Determine the [x, y] coordinate at the center of the cell enclosing the given text.  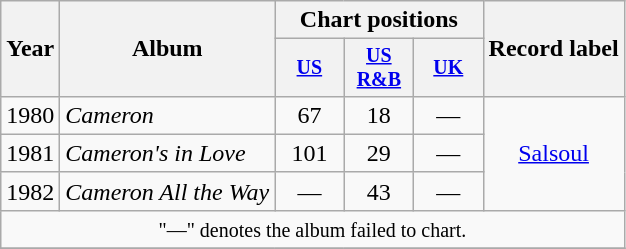
43 [378, 191]
1981 [30, 153]
Year [30, 49]
US [310, 68]
Cameron's in Love [168, 153]
Chart positions [379, 20]
18 [378, 115]
1980 [30, 115]
Salsoul [554, 153]
67 [310, 115]
29 [378, 153]
101 [310, 153]
Record label [554, 49]
Cameron All the Way [168, 191]
1982 [30, 191]
UK [448, 68]
USR&B [378, 68]
Album [168, 49]
Cameron [168, 115]
"—" denotes the album failed to chart. [312, 229]
